Search for the cell housing the specified text and yield its [X, Y] center coordinate. 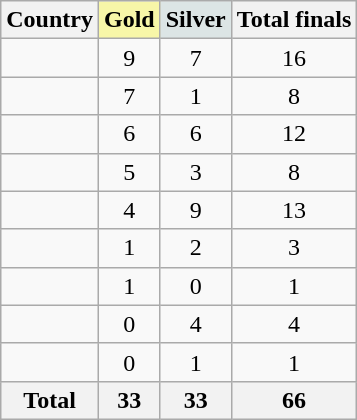
Total [50, 400]
Gold [129, 20]
13 [294, 210]
2 [196, 248]
16 [294, 58]
Total finals [294, 20]
66 [294, 400]
Silver [196, 20]
12 [294, 134]
Country [50, 20]
5 [129, 172]
